Detect which cell encompasses the target text, then output its (X, Y) center coordinate. 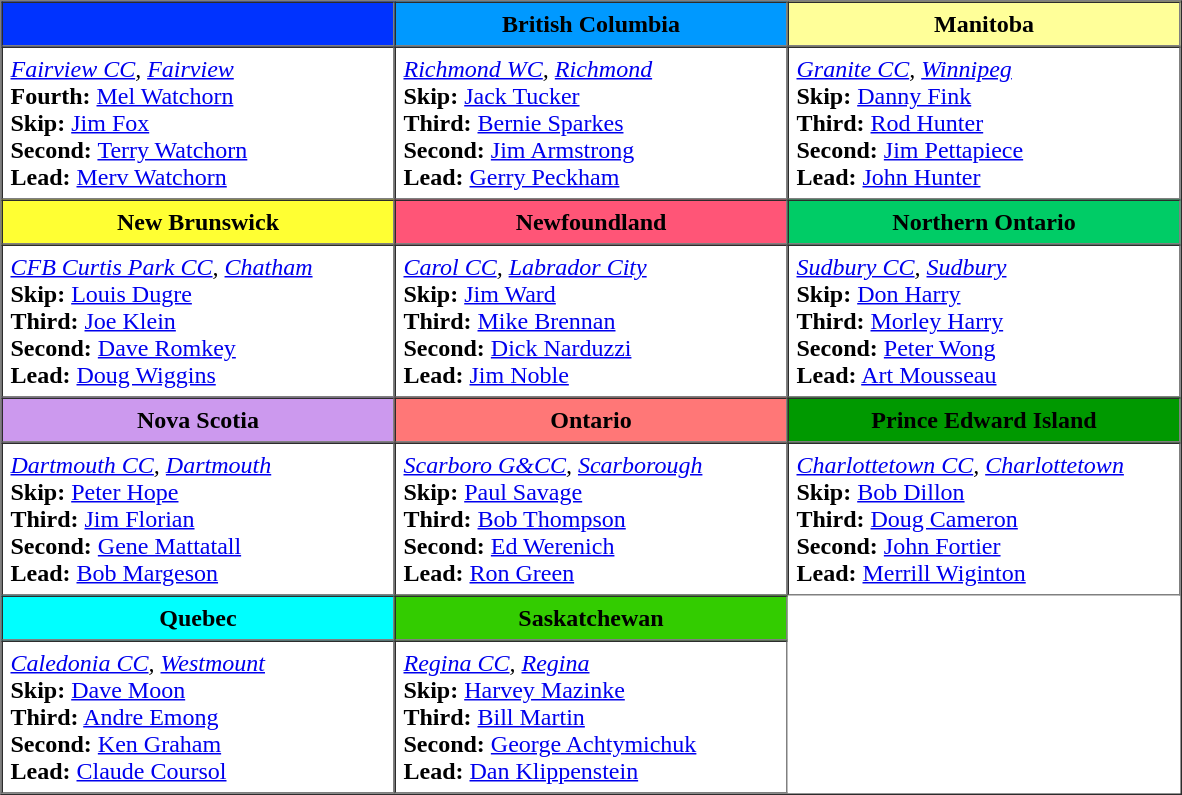
Caledonia CC, WestmountSkip: Dave Moon Third: Andre Emong Second: Ken Graham Lead: Claude Coursol (198, 716)
Dartmouth CC, DartmouthSkip: Peter Hope Third: Jim Florian Second: Gene Mattatall Lead: Bob Margeson (198, 518)
Ontario (590, 420)
Quebec (198, 618)
Regina CC, ReginaSkip: Harvey Mazinke Third: Bill Martin Second: George Achtymichuk Lead: Dan Klippenstein (590, 716)
Saskatchewan (590, 618)
Scarboro G&CC, ScarboroughSkip: Paul Savage Third: Bob Thompson Second: Ed Werenich Lead: Ron Green (590, 518)
CFB Curtis Park CC, ChathamSkip: Louis Dugre Third: Joe Klein Second: Dave Romkey Lead: Doug Wiggins (198, 320)
Richmond WC, RichmondSkip: Jack Tucker Third: Bernie Sparkes Second: Jim Armstrong Lead: Gerry Peckham (590, 122)
Fairview CC, FairviewFourth: Mel Watchorn Skip: Jim Fox Second: Terry Watchorn Lead: Merv Watchorn (198, 122)
Carol CC, Labrador CitySkip: Jim Ward Third: Mike Brennan Second: Dick Narduzzi Lead: Jim Noble (590, 320)
Nova Scotia (198, 420)
Newfoundland (590, 222)
Prince Edward Island (984, 420)
Sudbury CC, SudburySkip: Don Harry Third: Morley Harry Second: Peter Wong Lead: Art Mousseau (984, 320)
British Columbia (590, 24)
Charlottetown CC, CharlottetownSkip: Bob Dillon Third: Doug Cameron Second: John Fortier Lead: Merrill Wiginton (984, 518)
Granite CC, WinnipegSkip: Danny Fink Third: Rod Hunter Second: Jim Pettapiece Lead: John Hunter (984, 122)
Northern Ontario (984, 222)
New Brunswick (198, 222)
Manitoba (984, 24)
